Capture the cell that displays the provided text and extract its (x, y) central coordinate. 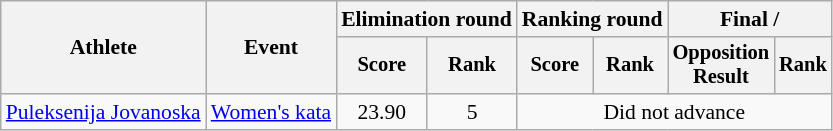
Did not advance (674, 112)
Final / (750, 19)
Athlete (104, 48)
23.90 (382, 112)
Event (271, 48)
Women's kata (271, 112)
5 (472, 112)
OppositionResult (722, 66)
Ranking round (592, 19)
Elimination round (426, 19)
Puleksenija Jovanoska (104, 112)
